Pinpoint the cell where the given text exists, returning its [x, y] midpoint coordinate. 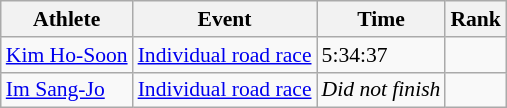
Kim Ho-Soon [67, 55]
Time [382, 19]
5:34:37 [382, 55]
Athlete [67, 19]
Did not finish [382, 90]
Rank [476, 19]
Event [225, 19]
Im Sang-Jo [67, 90]
